Provide the (X, Y) coordinate of the cell's center where the given text is located.  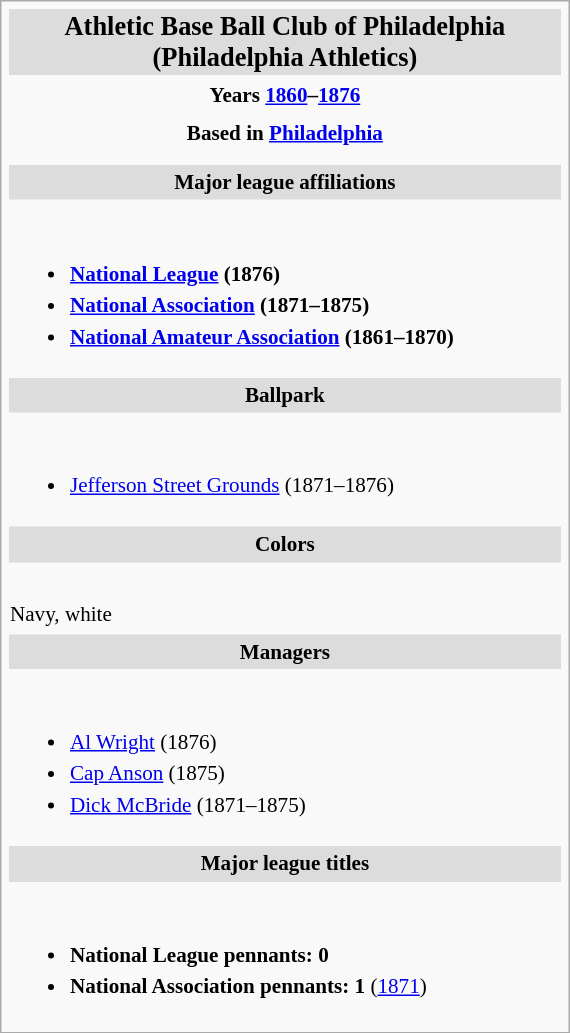
Based in Philadelphia (284, 134)
Colors (284, 544)
National League (1876)National Association (1871–1875)National Amateur Association (1861–1870) (284, 289)
Athletic Base Ball Club of Philadelphia(Philadelphia Athletics) (284, 42)
Al Wright (1876)Cap Anson (1875)Dick McBride (1871–1875) (284, 758)
Years 1860–1876 (284, 96)
Managers (284, 652)
Ballpark (284, 396)
Navy, white (284, 598)
Major league affiliations (284, 182)
Jefferson Street Grounds (1871–1876) (284, 470)
National League pennants: 0National Association pennants: 1 (1871) (284, 954)
Major league titles (284, 864)
